Return (x, y) of the center of cell containing provided text 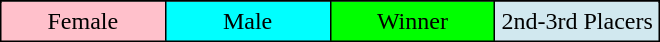
Male (248, 21)
Winner (412, 21)
2nd-3rd Placers (578, 21)
Female (82, 21)
